Pinpoint the cell where the given text exists, returning its [X, Y] midpoint coordinate. 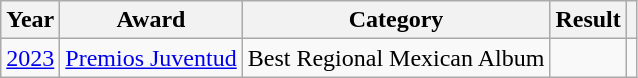
Category [396, 20]
Best Regional Mexican Album [396, 58]
Year [30, 20]
2023 [30, 58]
Award [151, 20]
Result [588, 20]
Premios Juventud [151, 58]
